Search for the cell housing the specified text and yield its (x, y) center coordinate. 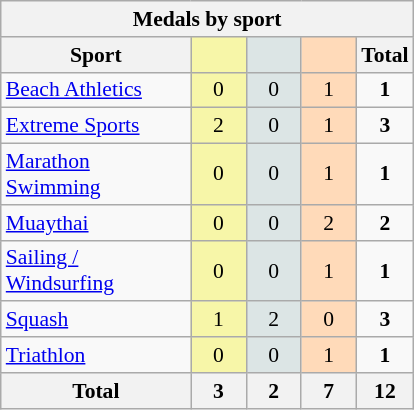
7 (328, 391)
Marathon Swimming (96, 174)
Sport (96, 55)
Muaythai (96, 223)
Sailing / Windsurfing (96, 270)
Beach Athletics (96, 90)
Triathlon (96, 355)
12 (384, 391)
Medals by sport (208, 19)
Extreme Sports (96, 126)
Squash (96, 320)
